Detect which cell encompasses the target text, then output its (X, Y) center coordinate. 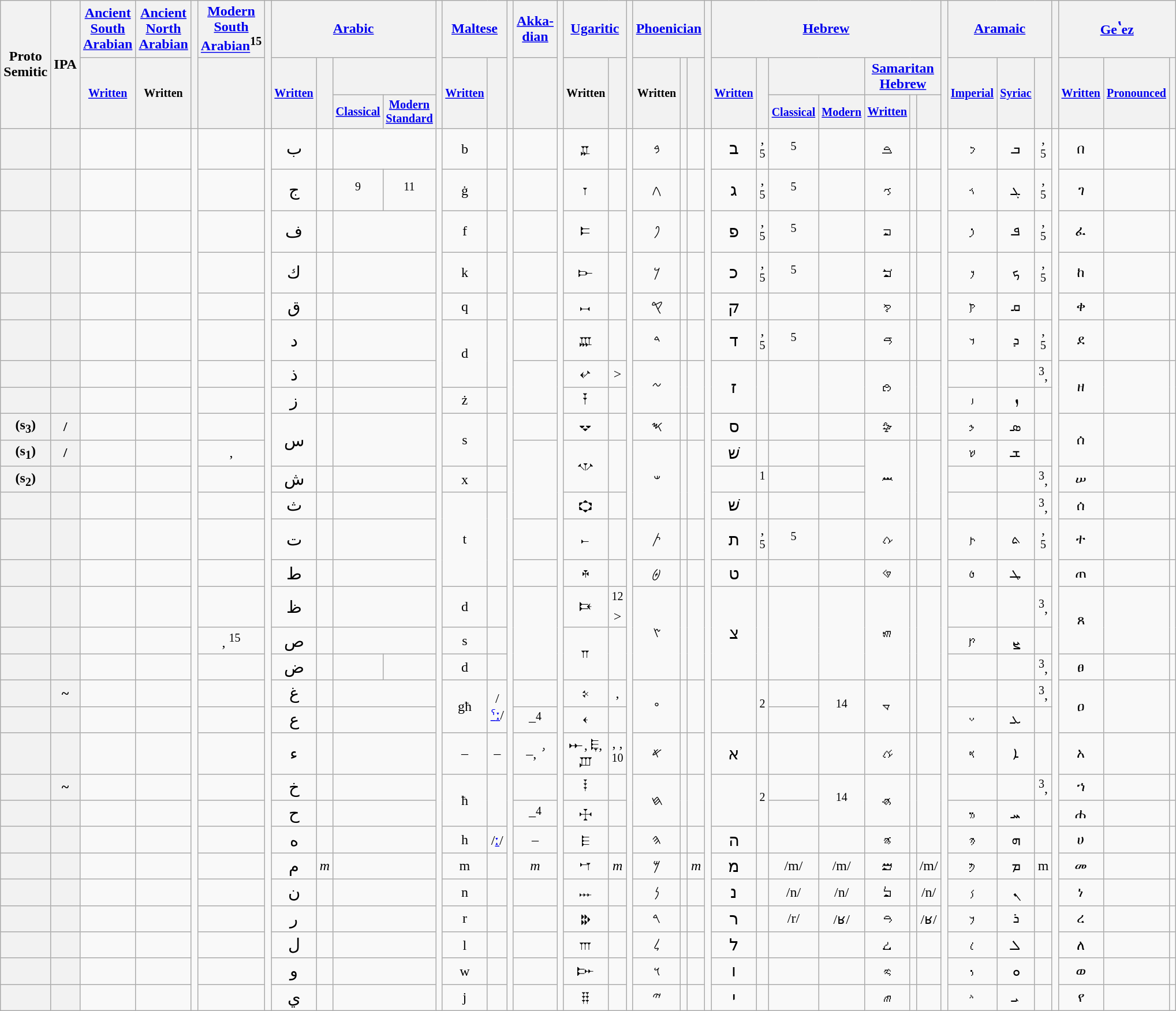
/r/ (793, 919)
ࠆ (887, 387)
ቀ (1081, 306)
ر (294, 919)
ܙ (1016, 400)
ࠋ (887, 945)
ق (294, 306)
𐤈 (657, 573)
ش (294, 480)
𐡓 (972, 919)
𐎄 (586, 340)
Samaritan Hebrew (903, 76)
𐤃 (657, 340)
ܓ (1016, 190)
ܢ (1016, 892)
𐎘 (586, 505)
–, ʾ (535, 754)
𐎋 (586, 273)
𐤏 (657, 706)
𐎆 (586, 971)
פ (734, 231)
𐎍 (586, 945)
ࠐ (887, 231)
𐤑 (657, 634)
ࠁ (887, 149)
ܡ (1016, 866)
ܫ (1016, 453)
𐤌 (657, 866)
𐤉 (657, 998)
𐡏 (972, 720)
ደ (1081, 340)
ܟ (1016, 273)
ġ (465, 190)
ፈ (1081, 231)
ب (294, 149)
צ (734, 634)
𐤇 (657, 800)
(s2) (25, 480)
𐤄 (657, 840)
ג (734, 190)
𐤒 (657, 306)
ነ (1081, 892)
Imperial (972, 92)
م (294, 866)
, 15 (231, 641)
ה (734, 840)
𐎁 (586, 149)
ࠃ (887, 340)
ࠂ (887, 190)
د (294, 340)
خ (294, 787)
ܗ (1016, 840)
t (465, 539)
𐤓 (657, 919)
מ (734, 866)
ࠌ (887, 866)
የ (1081, 998)
𐡄 (972, 840)
ࠍ (887, 892)
𐎔 (586, 231)
غ (294, 694)
𐡀 (972, 754)
ܪ (1016, 919)
𐎇 (586, 400)
𐤍 (657, 892)
𐡋 (972, 945)
ከ (1081, 273)
𐤐 (657, 231)
(s3) (25, 426)
𐡎 (972, 426)
ת (734, 540)
ܛ (1016, 573)
𐡐 (972, 231)
𐡅 (972, 971)
Ugaritic (595, 29)
ࠀ (887, 754)
9 (358, 190)
ܣ (1016, 426)
ܝ (1016, 998)
𐡈 (972, 573)
𐎃 (586, 787)
l (465, 945)
ف (294, 231)
𐡇 (972, 814)
ذ (294, 374)
𐎈 (586, 814)
𐤋 (657, 945)
Hebrew (827, 29)
መ (1081, 866)
𐎐 (586, 892)
ዘ (1081, 387)
ፀ (1081, 667)
𐤔 (657, 479)
𐤀 (657, 754)
Modern South Arabian15 (231, 29)
ي (294, 998)
ረ (1081, 919)
ProtoSemitic (25, 65)
ס (734, 426)
ኀ (1081, 787)
𐎒 (586, 426)
ܐ (1016, 754)
(s1) (25, 453)
ࠉ (887, 998)
𐤂 (657, 190)
𐡑 (972, 641)
𐎌 (586, 466)
għ (465, 706)
𐎅 (586, 840)
ܚ (1016, 814)
ث (294, 505)
𐎚 (586, 540)
አ (1081, 754)
𐎉 (586, 573)
𐡉 (972, 998)
ħ (465, 800)
ج (294, 190)
ه (294, 840)
𐤊 (657, 273)
𐎙 (586, 694)
ز (294, 400)
ظ (294, 607)
, , 10 (618, 754)
1 (762, 480)
ገ (1081, 190)
ዐ (1081, 706)
ܨ (1016, 641)
Phoenician (669, 29)
𐡆 (972, 400)
ܦ (1016, 231)
ࠎ (887, 426)
ለ (1081, 945)
ࠕ (887, 540)
Modern (842, 111)
ו (734, 971)
ז (734, 387)
𐎖 (586, 306)
𐡃 (972, 340)
በ (1081, 149)
ሀ (1081, 840)
12 > (618, 607)
𐡕 (972, 540)
𐡌 (972, 866)
ص (294, 641)
Arabic (353, 29)
𐎊 (586, 998)
ጸ (1081, 620)
א (734, 754)
𐎑 (586, 607)
𐡍 (972, 892)
Geʽez (1117, 29)
ض (294, 667)
𐡊 (972, 273)
נ (734, 892)
ܒ (1016, 149)
ࠑ (887, 634)
/ː/ (497, 840)
ד (734, 340)
ጠ (1081, 573)
ࠒ (887, 306)
11 (409, 190)
י (734, 998)
ሐ (1081, 814)
ࠇ (887, 800)
ܥ (1016, 720)
𐎂 (586, 190)
h (465, 840)
ء (294, 754)
ż (465, 400)
ࠈ (887, 573)
ࠅ (887, 971)
ሠ (1081, 480)
ב (734, 149)
𐤎 (657, 426)
ࠊ (887, 273)
س (294, 440)
ࠏ (887, 706)
ל (734, 945)
ܠ (1016, 945)
Aramaic (1000, 29)
ܩ (1016, 306)
𐤕 (657, 540)
ק (734, 306)
k (465, 273)
IPA (66, 65)
ك (294, 273)
r (465, 919)
ت (294, 540)
𐎏 (586, 374)
𐡒 (972, 306)
> (618, 374)
ل (294, 945)
𐎗 (586, 919)
j (465, 998)
כ (734, 273)
Ancient South Arabian (107, 29)
Syriac (1016, 92)
𐡂 (972, 190)
ܘ (1016, 971)
f (465, 231)
𐤅 (657, 971)
ع (294, 720)
𐎎 (586, 866)
w (465, 971)
ࠄ (887, 840)
Modern Standard (409, 111)
ተ (1081, 540)
ר (734, 919)
ܬ (1016, 540)
𐤁 (657, 149)
ወ (1081, 971)
و (294, 971)
Pronounced (1136, 92)
ن (294, 892)
x (465, 480)
n (465, 892)
ࠔ (887, 479)
ܕ (1016, 340)
q (465, 306)
𐡔 (972, 453)
Maltese (475, 29)
Ancient North Arabian (163, 29)
ט (734, 573)
ح (294, 814)
𐎀, 𐎛, 𐎜 (586, 754)
b (465, 149)
Akka­dian (535, 29)
𐎕 (586, 653)
ࠓ (887, 919)
/ˤː/ (497, 706)
𐡁 (972, 149)
𐎓 (586, 720)
ط (294, 573)
𐤆 (657, 387)
